From the cell containing the given text, extract its center point as (x, y) coordinate. 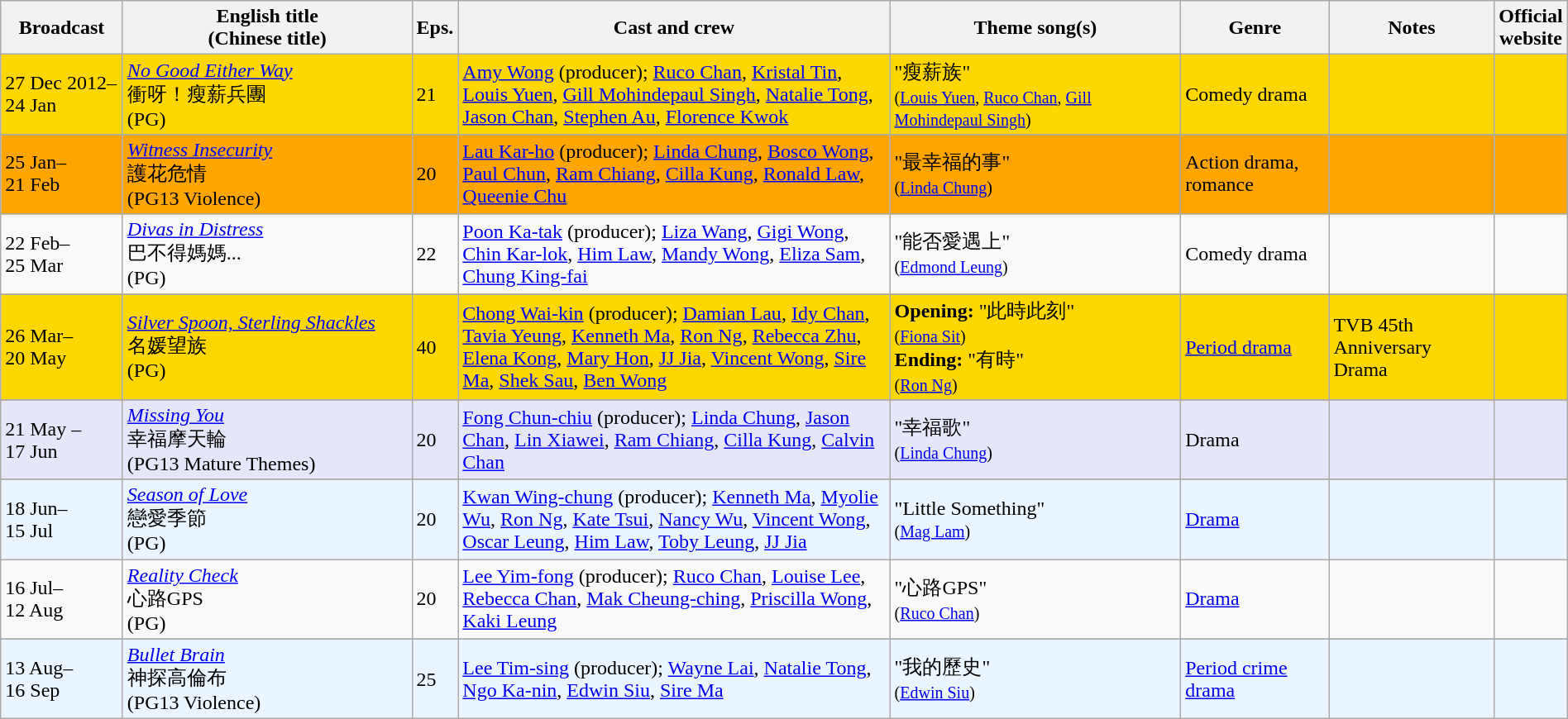
Eps. (435, 28)
25 Jan–21 Feb (62, 174)
Silver Spoon, Sterling Shackles名媛望族(PG) (267, 347)
25 (435, 679)
26 Mar–20 May (62, 347)
Notes (1412, 28)
Missing You幸福摩天輪(PG13 Mature Themes) (267, 440)
English title (Chinese title) (267, 28)
"最幸福的事"(Linda Chung) (1035, 174)
Season of Love 戀愛季節(PG) (267, 519)
13 Aug–16 Sep (62, 679)
18 Jun–15 Jul (62, 519)
40 (435, 347)
Amy Wong (producer); Ruco Chan, Kristal Tin, Louis Yuen, Gill Mohindepaul Singh, Natalie Tong, Jason Chan, Stephen Au, Florence Kwok (674, 94)
Kwan Wing-chung (producer); Kenneth Ma, Myolie Wu, Ron Ng, Kate Tsui, Nancy Wu, Vincent Wong, Oscar Leung, Him Law, Toby Leung, JJ Jia (674, 519)
"瘦薪族"(Louis Yuen, Ruco Chan, Gill Mohindepaul Singh) (1035, 94)
Cast and crew (674, 28)
No Good Either Way 衝呀！瘦薪兵團(PG) (267, 94)
22 (435, 255)
"Little Something"(Mag Lam) (1035, 519)
"心路GPS"(Ruco Chan) (1035, 600)
Lee Tim-sing (producer); Wayne Lai, Natalie Tong, Ngo Ka-nin, Edwin Siu, Sire Ma (674, 679)
27 Dec 2012–24 Jan (62, 94)
Fong Chun-chiu (producer); Linda Chung, Jason Chan, Lin Xiawei, Ram Chiang, Cilla Kung, Calvin Chan (674, 440)
Theme song(s) (1035, 28)
Lau Kar-ho (producer); Linda Chung, Bosco Wong, Paul Chun, Ram Chiang, Cilla Kung, Ronald Law, Queenie Chu (674, 174)
"我的歷史"(Edwin Siu) (1035, 679)
Bullet Brain神探高倫布(PG13 Violence) (267, 679)
Reality Check心路GPS(PG) (267, 600)
Action drama, romance (1255, 174)
Opening: "此時此刻"(Fiona Sit)Ending: "有時"(Ron Ng) (1035, 347)
21 (435, 94)
21 May –17 Jun (62, 440)
Poon Ka-tak (producer); Liza Wang, Gigi Wong, Chin Kar-lok, Him Law, Mandy Wong, Eliza Sam, Chung King-fai (674, 255)
Official website (1531, 28)
Divas in Distress巴不得媽媽...(PG) (267, 255)
Genre (1255, 28)
Witness Insecurity護花危情(PG13 Violence) (267, 174)
Lee Yim-fong (producer); Ruco Chan, Louise Lee, Rebecca Chan, Mak Cheung-ching, Priscilla Wong, Kaki Leung (674, 600)
22 Feb–25 Mar (62, 255)
16 Jul–12 Aug (62, 600)
Broadcast (62, 28)
Period drama (1255, 347)
Period crime drama (1255, 679)
TVB 45th Anniversary Drama (1412, 347)
"能否愛遇上"(Edmond Leung) (1035, 255)
"幸福歌"(Linda Chung) (1035, 440)
